Capture the cell that displays the provided text and extract its (X, Y) central coordinate. 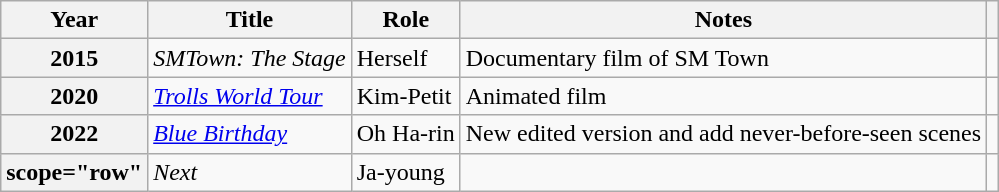
Documentary film of SM Town (723, 58)
New edited version and add never-before-seen scenes (723, 134)
Title (250, 20)
2020 (74, 96)
Role (406, 20)
Ja-young (406, 172)
2015 (74, 58)
2022 (74, 134)
Blue Birthday (250, 134)
Next (250, 172)
SMTown: The Stage (250, 58)
Kim-Petit (406, 96)
Herself (406, 58)
Animated film (723, 96)
Notes (723, 20)
scope="row" (74, 172)
Oh Ha-rin (406, 134)
Trolls World Tour (250, 96)
Year (74, 20)
